Find where the given text appears and provide that cell's center as [x, y] coordinate. 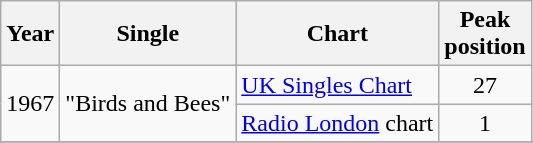
Year [30, 34]
Chart [338, 34]
Single [148, 34]
UK Singles Chart [338, 85]
27 [485, 85]
Radio London chart [338, 123]
1967 [30, 104]
"Birds and Bees" [148, 104]
Peakposition [485, 34]
1 [485, 123]
